Find where the given text appears and provide that cell's center as (X, Y) coordinate. 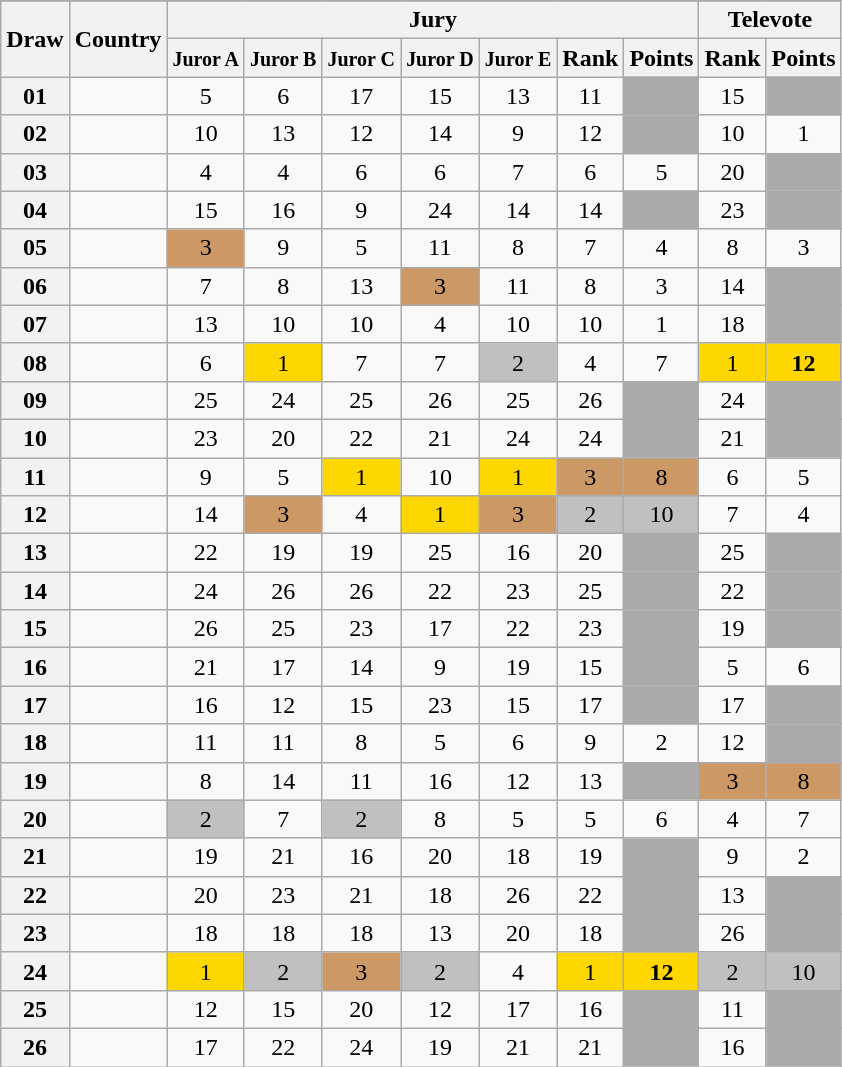
04 (35, 210)
03 (35, 172)
Juror E (518, 58)
Juror D (440, 58)
09 (35, 400)
08 (35, 362)
Draw (35, 39)
Juror A (206, 58)
Televote (770, 20)
Jury (433, 20)
01 (35, 96)
Country (118, 39)
02 (35, 134)
Juror C (362, 58)
07 (35, 324)
06 (35, 286)
05 (35, 248)
Juror B (283, 58)
